Identify which cell holds the provided text, then report its (x, y) central coordinate. 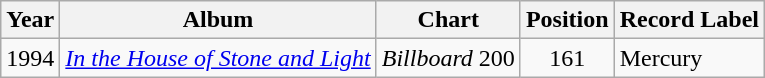
1994 (30, 58)
Position (567, 20)
Mercury (689, 58)
Record Label (689, 20)
Album (218, 20)
In the House of Stone and Light (218, 58)
Year (30, 20)
Chart (448, 20)
Billboard 200 (448, 58)
161 (567, 58)
